Scan for the cell matching the given text and deliver its (X, Y) coordinate at center. 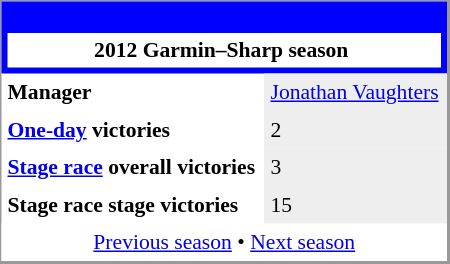
Manager (134, 93)
Stage race stage victories (134, 205)
Jonathan Vaughters (356, 93)
One-day victories (134, 130)
3 (356, 167)
2 (356, 130)
Stage race overall victories (134, 167)
Previous season • Next season (225, 243)
15 (356, 205)
